Identify which cell holds the provided text, then report its (X, Y) central coordinate. 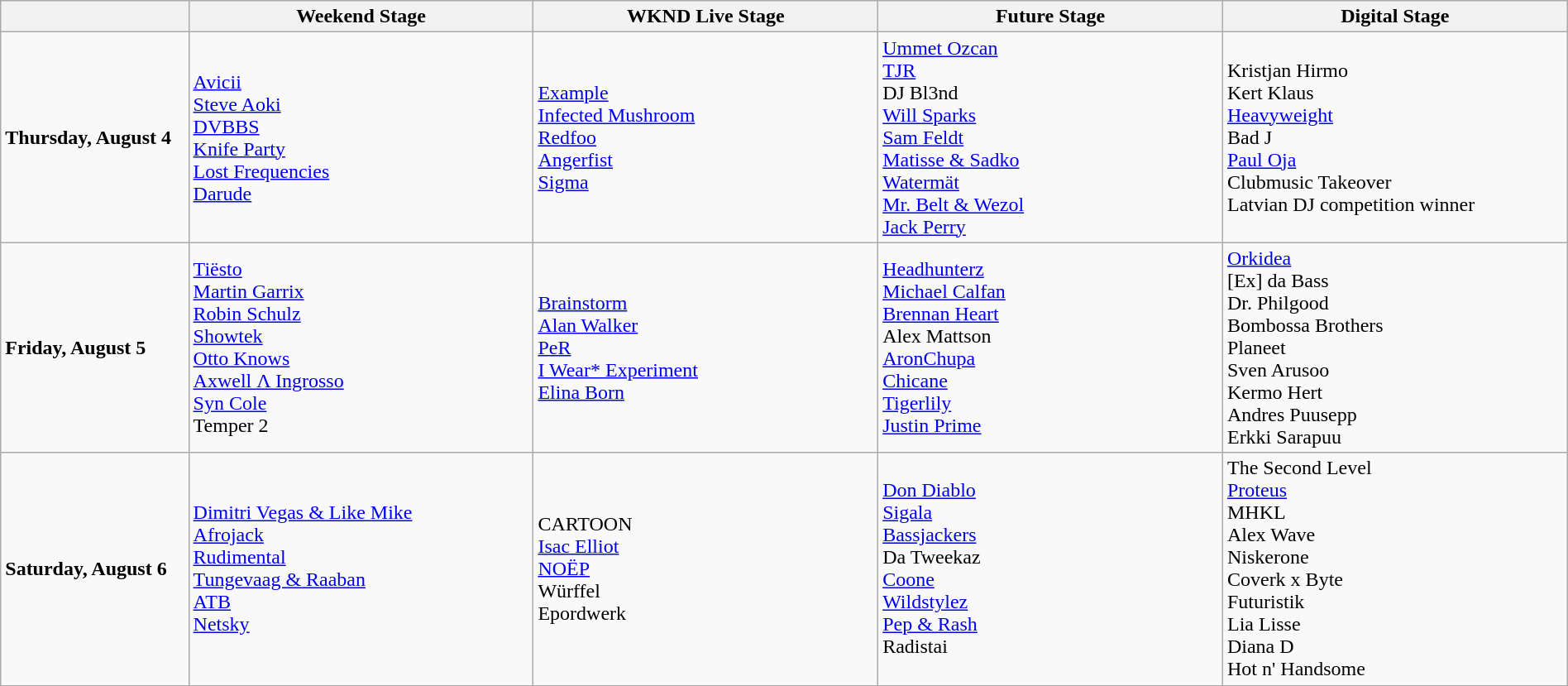
The Second LevelProteusMHKLAlex WaveNiskeroneCoverk x ByteFuturistikLia LisseDiana DHot n' Handsome (1394, 569)
Dimitri Vegas & Like MikeAfrojackRudimentalTungevaag & RaabanATBNetsky (361, 569)
Kristjan HirmoKert KlausHeavyweightBad JPaul OjaClubmusic TakeoverLatvian DJ competition winner (1394, 137)
Ummet OzcanTJRDJ Bl3ndWill SparksSam FeldtMatisse & SadkoWatermätMr. Belt & WezolJack Perry (1050, 137)
HeadhunterzMichael CalfanBrennan HeartAlex MattsonAronChupaChicaneTigerlilyJustin Prime (1050, 348)
Weekend Stage (361, 17)
ExampleInfected MushroomRedfooAngerfistSigma (706, 137)
Saturday, August 6 (94, 569)
Digital Stage (1394, 17)
AviciiSteve AokiDVBBSKnife PartyLost FrequenciesDarude (361, 137)
Future Stage (1050, 17)
CARTOONIsac ElliotNOËPWürffelEpordwerk (706, 569)
TiëstoMartin GarrixRobin SchulzShowtekOtto KnowsAxwell Λ IngrossoSyn ColeTemper 2 (361, 348)
WKND Live Stage (706, 17)
Friday, August 5 (94, 348)
Orkidea[Ex] da BassDr. PhilgoodBombossa BrothersPlaneetSven ArusooKermo HertAndres PuuseppErkki Sarapuu (1394, 348)
BrainstormAlan WalkerPeRI Wear* ExperimentElina Born (706, 348)
Don DiabloSigalaBassjackersDa TweekazCooneWildstylezPep & RashRadistai (1050, 569)
Thursday, August 4 (94, 137)
